Detect which cell encompasses the target text, then output its (x, y) center coordinate. 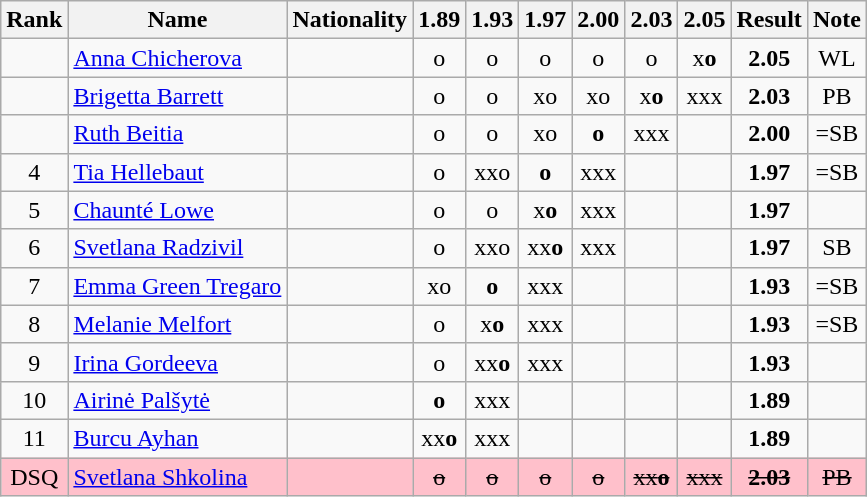
Airinė Palšytė (178, 400)
Name (178, 20)
Irina Gordeeva (178, 362)
8 (34, 324)
6 (34, 248)
Emma Green Tregaro (178, 286)
9 (34, 362)
Ruth Beitia (178, 134)
Svetlana Radzivil (178, 248)
DSQ (34, 477)
SB (836, 248)
WL (836, 58)
5 (34, 210)
Nationality (350, 20)
Rank (34, 20)
Svetlana Shkolina (178, 477)
Chaunté Lowe (178, 210)
Burcu Ayhan (178, 438)
Brigetta Barrett (178, 96)
Melanie Melfort (178, 324)
4 (34, 172)
Anna Chicherova (178, 58)
Result (769, 20)
7 (34, 286)
Tia Hellebaut (178, 172)
Note (836, 20)
11 (34, 438)
10 (34, 400)
